Capture the cell that displays the provided text and extract its [X, Y] central coordinate. 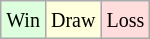
Draw [72, 20]
Loss [126, 20]
Win [24, 20]
